Return (X, Y) of the center of cell containing provided text 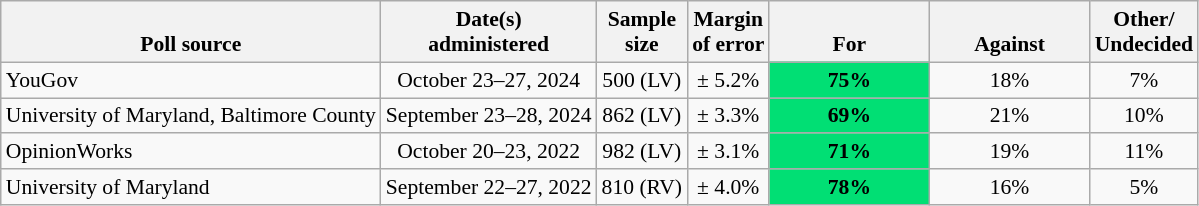
University of Maryland, Baltimore County (191, 116)
± 3.1% (728, 152)
Against (1009, 32)
78% (849, 187)
Poll source (191, 32)
For (849, 32)
Samplesize (642, 32)
OpinionWorks (191, 152)
± 4.0% (728, 187)
862 (LV) (642, 116)
810 (RV) (642, 187)
7% (1144, 80)
October 20–23, 2022 (489, 152)
September 23–28, 2024 (489, 116)
71% (849, 152)
5% (1144, 187)
Other/Undecided (1144, 32)
500 (LV) (642, 80)
982 (LV) (642, 152)
21% (1009, 116)
± 3.3% (728, 116)
Date(s)administered (489, 32)
YouGov (191, 80)
16% (1009, 187)
September 22–27, 2022 (489, 187)
10% (1144, 116)
75% (849, 80)
Marginof error (728, 32)
19% (1009, 152)
October 23–27, 2024 (489, 80)
11% (1144, 152)
± 5.2% (728, 80)
University of Maryland (191, 187)
69% (849, 116)
18% (1009, 80)
